Return (X, Y) of the center of cell containing provided text 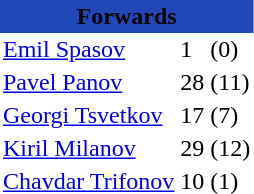
29 (192, 148)
Kiril Milanov (88, 148)
(7) (230, 116)
(0) (230, 50)
Georgi Tsvetkov (88, 116)
Forwards (126, 16)
Emil Spasov (88, 50)
28 (192, 82)
(12) (230, 148)
(11) (230, 82)
Pavel Panov (88, 82)
17 (192, 116)
1 (192, 50)
